Return [x, y] of the center of cell containing provided text 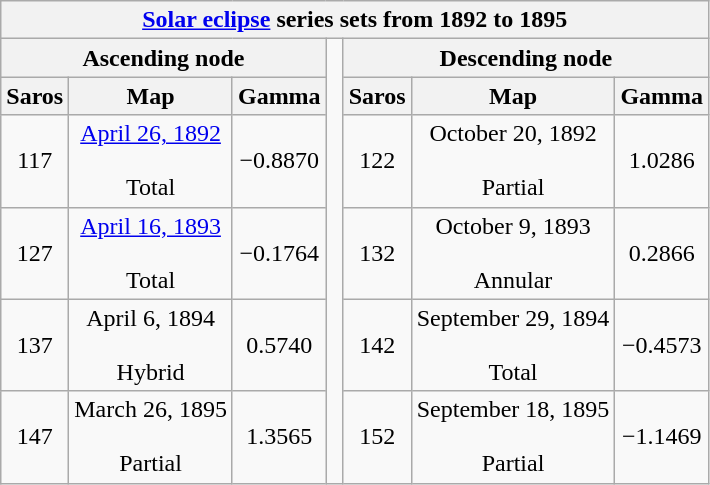
132 [377, 253]
137 [35, 345]
Descending node [526, 58]
Solar eclipse series sets from 1892 to 1895 [355, 20]
Ascending node [164, 58]
−1.1469 [662, 437]
October 20, 1892Partial [513, 161]
0.5740 [279, 345]
1.3565 [279, 437]
117 [35, 161]
142 [377, 345]
122 [377, 161]
April 6, 1894Hybrid [151, 345]
127 [35, 253]
−0.4573 [662, 345]
147 [35, 437]
1.0286 [662, 161]
152 [377, 437]
March 26, 1895Partial [151, 437]
−0.1764 [279, 253]
0.2866 [662, 253]
−0.8870 [279, 161]
April 16, 1893Total [151, 253]
September 29, 1894Total [513, 345]
September 18, 1895Partial [513, 437]
April 26, 1892Total [151, 161]
October 9, 1893Annular [513, 253]
